Determine the [X, Y] coordinate at the center of the cell enclosing the given text.  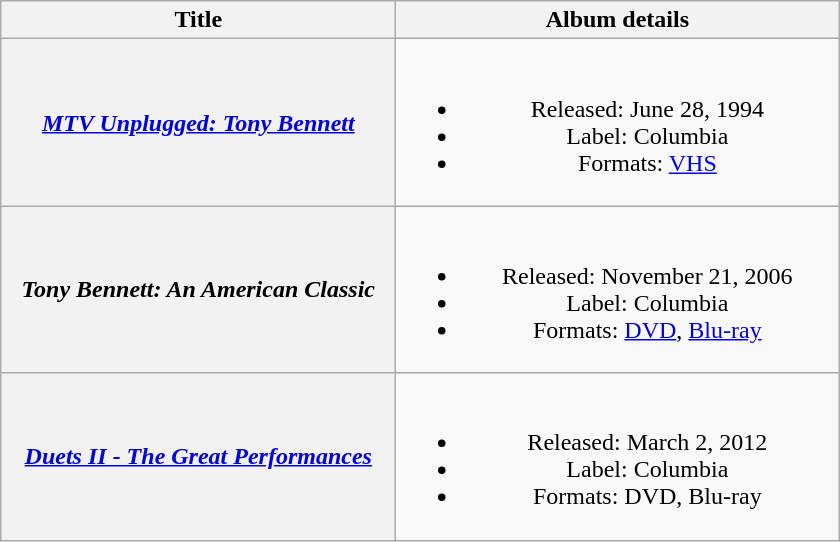
Title [198, 20]
Released: March 2, 2012Label: ColumbiaFormats: DVD, Blu-ray [618, 456]
Released: June 28, 1994Label: ColumbiaFormats: VHS [618, 122]
Released: November 21, 2006Label: ColumbiaFormats: DVD, Blu-ray [618, 290]
MTV Unplugged: Tony Bennett [198, 122]
Album details [618, 20]
Duets II - The Great Performances [198, 456]
Tony Bennett: An American Classic [198, 290]
